Output the [x, y] coordinate of the center of the cell containing the given text.  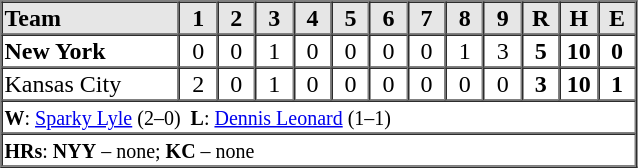
W: Sparky Lyle (2–0) L: Dennis Leonard (1–1) [319, 116]
9 [503, 18]
R [541, 18]
8 [465, 18]
HRs: NYY – none; KC – none [319, 150]
Kansas City [91, 84]
New York [91, 50]
6 [388, 18]
7 [427, 18]
4 [312, 18]
Team [91, 18]
H [579, 18]
E [617, 18]
